Identify which cell holds the provided text, then report its (x, y) central coordinate. 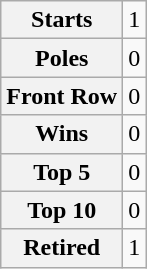
Retired (62, 248)
Wins (62, 134)
Front Row (62, 96)
Starts (62, 20)
Top 10 (62, 210)
Top 5 (62, 172)
Poles (62, 58)
